Identify which cell holds the provided text, then report its [x, y] central coordinate. 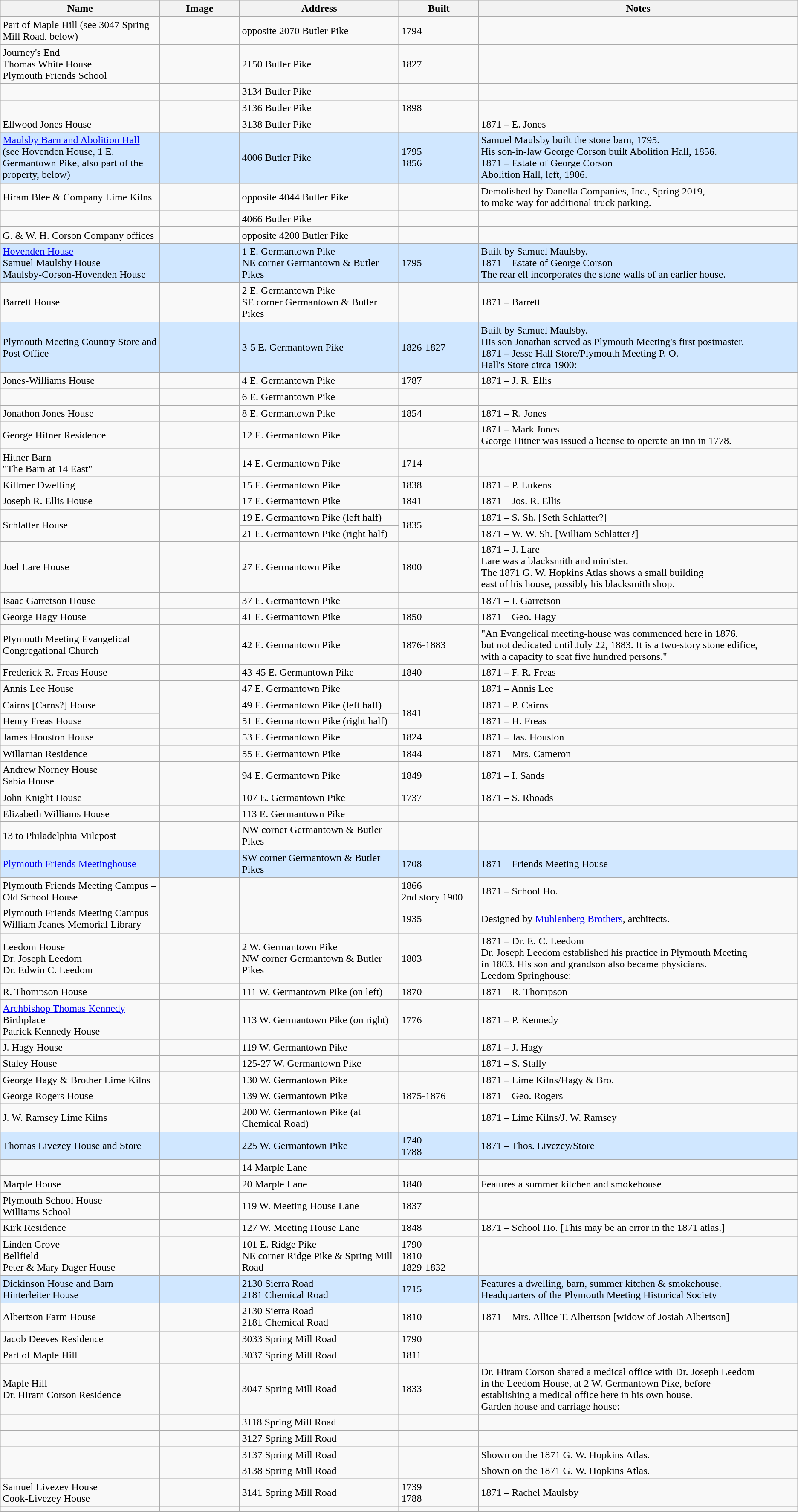
1803 [439, 958]
3134 Butler Pike [319, 92]
1871 – R. Thompson [638, 992]
3138 Butler Pike [319, 124]
127 W. Meeting House Lane [319, 1228]
R. Thompson House [80, 992]
3-5 E. Germantown Pike [319, 347]
Hitner Barn"The Barn at 14 East" [80, 463]
179018101829-1832 [439, 1256]
1871 – School Ho. [This may be an error in the 1871 atlas.] [638, 1228]
1871 – J. R. Ellis [638, 381]
3033 Spring Mill Road [319, 1339]
1776 [439, 1019]
1935 [439, 919]
Plymouth Friends Meeting Campus – Old School House [80, 891]
opposite 2070 Butler Pike [319, 31]
1795 [439, 263]
opposite 4200 Butler Pike [319, 235]
1800 [439, 567]
1849 [439, 775]
51 E. Germantown Pike (right half) [319, 721]
1871 – Thos. Livezey/Store [638, 1146]
1854 [439, 413]
113 E. Germantown Pike [319, 814]
Isaac Garretson House [80, 601]
1871 – P. Kennedy [638, 1019]
Features a dwelling, barn, summer kitchen & smokehouse.Headquarters of the Plymouth Meeting Historical Society [638, 1289]
George Hitner Residence [80, 435]
1 E. Germantown PikeNE corner Germantown & Butler Pikes [319, 263]
17951856 [439, 158]
Andrew Norney HouseSabia House [80, 775]
1787 [439, 381]
1871 – P. Cairns [638, 705]
15 E. Germantown Pike [319, 485]
Barrett House [80, 302]
1715 [439, 1289]
1714 [439, 463]
Jones-Williams House [80, 381]
21 E. Germantown Pike (right half) [319, 534]
NW corner Germantown & Butler Pikes [319, 836]
1871 – Rachel Maulsby [638, 1493]
1871 – S. Stally [638, 1063]
125-27 W. Germantown Pike [319, 1063]
J. W. Ramsey Lime Kilns [80, 1118]
107 E. Germantown Pike [319, 798]
1876-1883 [439, 644]
Plymouth Friends Meetinghouse [80, 863]
119 W. Germantown Pike [319, 1047]
Dickinson House and BarnHinterleiter House [80, 1289]
James Houston House [80, 737]
42 E. Germantown Pike [319, 644]
1875-1876 [439, 1096]
20 Marple Lane [319, 1184]
1810 [439, 1317]
1835 [439, 525]
2 E. Germantown PikeSE corner Germantown & Butler Pikes [319, 302]
Jacob Deeves Residence [80, 1339]
47 E. Germantown Pike [319, 688]
Cairns [Carns?] House [80, 705]
1871 – School Ho. [638, 891]
1871 – I. Sands [638, 775]
1871 – Geo. Hagy [638, 617]
55 E. Germantown Pike [319, 754]
3127 Spring Mill Road [319, 1438]
1871 – J. LareLare was a blacksmith and minister.The 1871 G. W. Hopkins Atlas shows a small buildingeast of his house, possibly his blacksmith shop. [638, 567]
1898 [439, 108]
1871 – R. Jones [638, 413]
Features a summer kitchen and smokehouse [638, 1184]
Maulsby Barn and Abolition Hall (see Hovenden House, 1 E. Germantown Pike, also part of the property, below) [80, 158]
Designed by Muhlenberg Brothers, architects. [638, 919]
Part of Maple Hill (see 3047 Spring Mill Road, below) [80, 31]
200 W. Germantown Pike (at Chemical Road) [319, 1118]
Joel Lare House [80, 567]
Ellwood Jones House [80, 124]
139 W. Germantown Pike [319, 1096]
Plymouth School HouseWilliams School [80, 1206]
Schlatter House [80, 525]
1790 [439, 1339]
1871 – J. Hagy [638, 1047]
1871 – Geo. Rogers [638, 1096]
1871 – W. W. Sh. [William Schlatter?] [638, 534]
225 W. Germantown Pike [319, 1146]
Hovenden HouseSamuel Maulsby HouseMaulsby-Corson-Hovenden House [80, 263]
Plymouth Friends Meeting Campus – William Jeanes Memorial Library [80, 919]
4066 Butler Pike [319, 219]
13 to Philadelphia Milepost [80, 836]
3138 Spring Mill Road [319, 1471]
17401788 [439, 1146]
2150 Butler Pike [319, 64]
Hiram Blee & Company Lime Kilns [80, 197]
12 E. Germantown Pike [319, 435]
1826-1827 [439, 347]
1871 – Jas. Houston [638, 737]
Leedom HouseDr. Joseph LeedomDr. Edwin C. Leedom [80, 958]
Linden GroveBellfieldPeter & Mary Dager House [80, 1256]
1837 [439, 1206]
Joseph R. Ellis House [80, 501]
1824 [439, 737]
1871 – Mark JonesGeorge Hitner was issued a license to operate an inn in 1778. [638, 435]
14 Marple Lane [319, 1168]
113 W. Germantown Pike (on right) [319, 1019]
1871 – E. Jones [638, 124]
SW corner Germantown & Butler Pikes [319, 863]
111 W. Germantown Pike (on left) [319, 992]
4006 Butler Pike [319, 158]
1844 [439, 754]
1871 – Jos. R. Ellis [638, 501]
Journey's EndThomas White HousePlymouth Friends School [80, 64]
Frederick R. Freas House [80, 672]
George Rogers House [80, 1096]
1838 [439, 485]
1871 – F. R. Freas [638, 672]
Maple HillDr. Hiram Corson Residence [80, 1389]
1708 [439, 863]
Notes [638, 9]
43-45 E. Germantown Pike [319, 672]
Samuel Livezey HouseCook-Livezey House [80, 1493]
101 E. Ridge PikeNE corner Ridge Pike & Spring Mill Road [319, 1256]
94 E. Germantown Pike [319, 775]
1871 – Lime Kilns/Hagy & Bro. [638, 1080]
Elizabeth Williams House [80, 814]
3136 Butler Pike [319, 108]
3141 Spring Mill Road [319, 1493]
Annis Lee House [80, 688]
Henry Freas House [80, 721]
1871 – S. Rhoads [638, 798]
John Knight House [80, 798]
2 W. Germantown PikeNW corner Germantown & Butler Pikes [319, 958]
17391788 [439, 1493]
1737 [439, 798]
8 E. Germantown Pike [319, 413]
1871 – Lime Kilns/J. W. Ramsey [638, 1118]
Thomas Livezey House and Store [80, 1146]
53 E. Germantown Pike [319, 737]
George Hagy & Brother Lime Kilns [80, 1080]
1850 [439, 617]
1871 – S. Sh. [Seth Schlatter?] [638, 517]
1811 [439, 1355]
3047 Spring Mill Road [319, 1389]
Built [439, 9]
1871 – Annis Lee [638, 688]
3118 Spring Mill Road [319, 1422]
Address [319, 9]
1871 – Friends Meeting House [638, 863]
1871 – Mrs. Cameron [638, 754]
130 W. Germantown Pike [319, 1080]
1827 [439, 64]
3137 Spring Mill Road [319, 1455]
Albertson Farm House [80, 1317]
opposite 4044 Butler Pike [319, 197]
1871 – Mrs. Allice T. Albertson [widow of Josiah Albertson] [638, 1317]
119 W. Meeting House Lane [319, 1206]
17 E. Germantown Pike [319, 501]
Archbishop Thomas Kennedy BirthplacePatrick Kennedy House [80, 1019]
1833 [439, 1389]
1870 [439, 992]
4 E. Germantown Pike [319, 381]
1871 – I. Garretson [638, 601]
18662nd story 1900 [439, 891]
Jonathon Jones House [80, 413]
1848 [439, 1228]
Demolished by Danella Companies, Inc., Spring 2019,to make way for additional truck parking. [638, 197]
Killmer Dwelling [80, 485]
Name [80, 9]
J. Hagy House [80, 1047]
George Hagy House [80, 617]
1871 – Barrett [638, 302]
Plymouth Meeting Country Store and Post Office [80, 347]
14 E. Germantown Pike [319, 463]
Image [199, 9]
G. & W. H. Corson Company offices [80, 235]
Built by Samuel Maulsby.1871 – Estate of George CorsonThe rear ell incorporates the stone walls of an earlier house. [638, 263]
Staley House [80, 1063]
6 E. Germantown Pike [319, 397]
1871 – H. Freas [638, 721]
27 E. Germantown Pike [319, 567]
3037 Spring Mill Road [319, 1355]
1794 [439, 31]
49 E. Germantown Pike (left half) [319, 705]
Plymouth Meeting Evangelical Congregational Church [80, 644]
Kirk Residence [80, 1228]
19 E. Germantown Pike (left half) [319, 517]
1871 – P. Lukens [638, 485]
37 E. Germantown Pike [319, 601]
Marple House [80, 1184]
Willaman Residence [80, 754]
Part of Maple Hill [80, 1355]
41 E. Germantown Pike [319, 617]
